Find where the given text appears and provide that cell's center as (X, Y) coordinate. 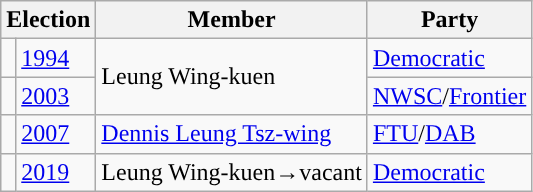
2003 (56, 96)
Party (449, 20)
FTU/DAB (449, 134)
Election (48, 20)
Leung Wing-kuen→vacant (232, 172)
1994 (56, 58)
Leung Wing-kuen (232, 77)
2019 (56, 172)
2007 (56, 134)
NWSC/Frontier (449, 96)
Dennis Leung Tsz-wing (232, 134)
Member (232, 20)
